Provide the [X, Y] coordinate of the cell's center where the given text is located.  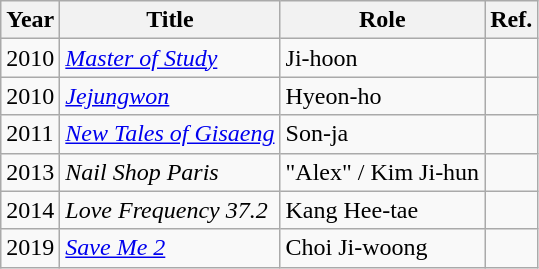
2014 [30, 210]
New Tales of Gisaeng [170, 134]
Role [382, 20]
Love Frequency 37.2 [170, 210]
2013 [30, 172]
Hyeon-ho [382, 96]
Jejungwon [170, 96]
Son-ja [382, 134]
2019 [30, 248]
Ji-hoon [382, 58]
Year [30, 20]
Choi Ji-woong [382, 248]
Nail Shop Paris [170, 172]
Master of Study [170, 58]
Save Me 2 [170, 248]
"Alex" / Kim Ji-hun [382, 172]
2011 [30, 134]
Kang Hee-tae [382, 210]
Ref. [512, 20]
Title [170, 20]
